For the text-containing cell, return its midpoint in (x, y) coordinate format. 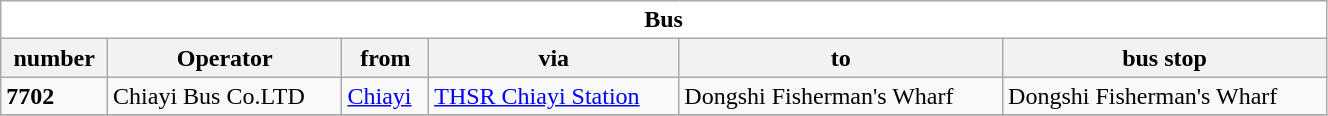
Operator (225, 58)
to (841, 58)
Chiayi (386, 96)
THSR Chiayi Station (554, 96)
7702 (54, 96)
from (386, 58)
number (54, 58)
Bus (664, 20)
Chiayi Bus Co.LTD (225, 96)
via (554, 58)
bus stop (1165, 58)
